Scan for the cell matching the given text and deliver its [x, y] coordinate at center. 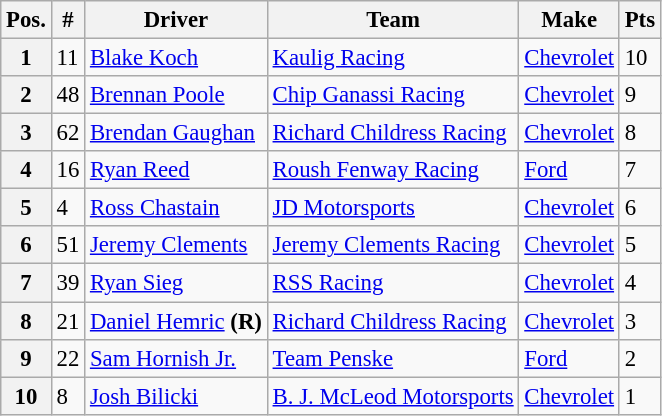
Brennan Poole [176, 95]
RSS Racing [393, 283]
Team [393, 20]
48 [68, 95]
Ross Chastain [176, 208]
Blake Koch [176, 58]
B. J. McLeod Motorsports [393, 396]
62 [68, 133]
Pos. [26, 20]
Chip Ganassi Racing [393, 95]
Ryan Reed [176, 170]
Brendan Gaughan [176, 133]
39 [68, 283]
Josh Bilicki [176, 396]
Kaulig Racing [393, 58]
Make [569, 20]
16 [68, 170]
51 [68, 245]
Ryan Sieg [176, 283]
Driver [176, 20]
11 [68, 58]
Daniel Hemric (R) [176, 321]
Jeremy Clements [176, 245]
Roush Fenway Racing [393, 170]
Jeremy Clements Racing [393, 245]
Sam Hornish Jr. [176, 358]
# [68, 20]
Team Penske [393, 358]
22 [68, 358]
Pts [640, 20]
JD Motorsports [393, 208]
21 [68, 321]
